Identify which cell holds the provided text, then report its (X, Y) central coordinate. 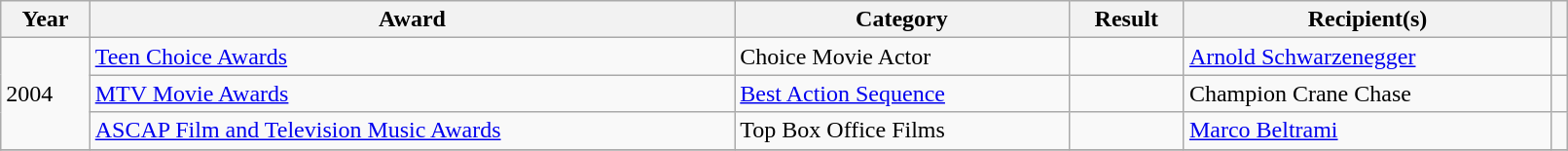
Recipient(s) (1367, 19)
Marco Beltrami (1367, 131)
Award (413, 19)
Result (1126, 19)
Year (45, 19)
Arnold Schwarzenegger (1367, 57)
Champion Crane Chase (1367, 94)
Top Box Office Films (901, 131)
Category (901, 19)
ASCAP Film and Television Music Awards (413, 131)
Teen Choice Awards (413, 57)
Best Action Sequence (901, 94)
2004 (45, 94)
Choice Movie Actor (901, 57)
MTV Movie Awards (413, 94)
